Capture the cell that displays the provided text and extract its [x, y] central coordinate. 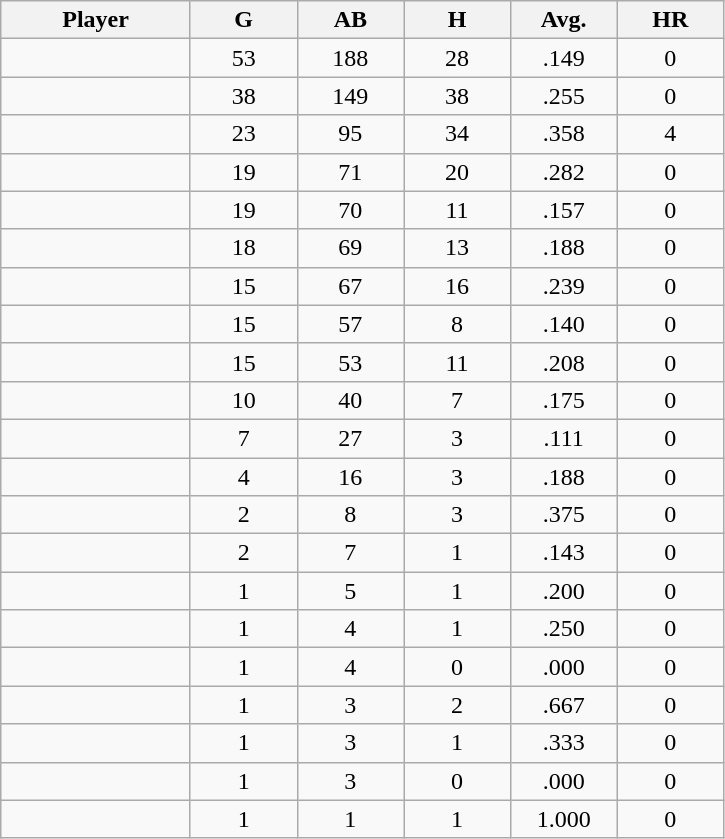
.111 [564, 438]
Player [96, 20]
G [244, 20]
.375 [564, 515]
.140 [564, 324]
.255 [564, 96]
40 [350, 400]
5 [350, 591]
1.000 [564, 819]
.282 [564, 172]
70 [350, 210]
.200 [564, 591]
.239 [564, 286]
149 [350, 96]
57 [350, 324]
.143 [564, 553]
10 [244, 400]
18 [244, 248]
.358 [564, 134]
95 [350, 134]
13 [458, 248]
HR [670, 20]
.667 [564, 705]
67 [350, 286]
71 [350, 172]
188 [350, 58]
28 [458, 58]
.157 [564, 210]
H [458, 20]
AB [350, 20]
69 [350, 248]
27 [350, 438]
23 [244, 134]
.250 [564, 629]
20 [458, 172]
.175 [564, 400]
Avg. [564, 20]
.208 [564, 362]
34 [458, 134]
.333 [564, 743]
.149 [564, 58]
